From the cell containing the given text, extract its center point as (X, Y) coordinate. 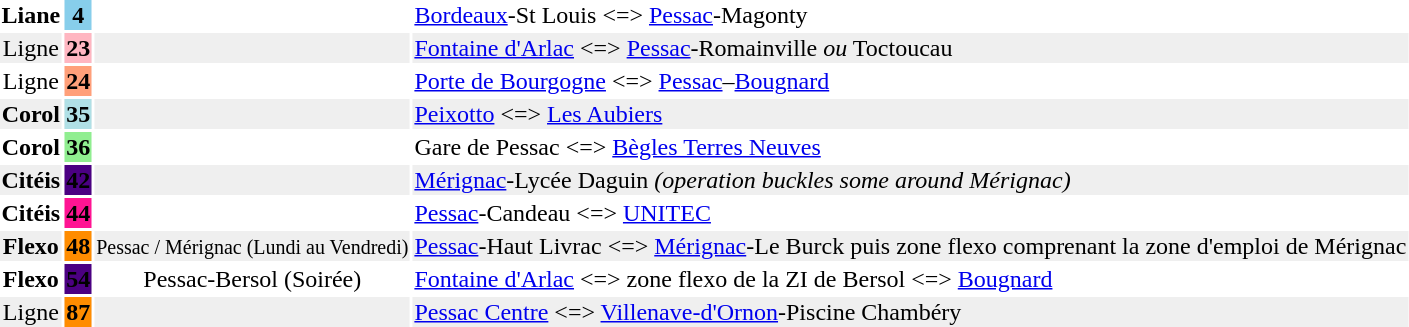
Peixotto <=> Les Aubiers (910, 114)
Porte de Bourgogne <=> Pessac–Bougnard (910, 81)
Mérignac-Lycée Daguin (operation buckles some around Mérignac) (910, 180)
Pessac Centre <=> Villenave-d'Ornon-Piscine Chambéry (910, 312)
Pessac-Bersol (Soirée) (252, 279)
4 (78, 15)
36 (78, 147)
Fontaine d'Arlac <=> zone flexo de la ZI de Bersol <=> Bougnard (910, 279)
42 (78, 180)
Pessac-Haut Livrac <=> Mérignac-Le Burck puis zone flexo comprenant la zone d'emploi de Mérignac (910, 246)
Pessac-Candeau <=> UNITEC (910, 213)
Pessac / Mérignac (Lundi au Vendredi) (252, 246)
Bordeaux-St Louis <=> Pessac-Magonty (910, 15)
48 (78, 246)
44 (78, 213)
24 (78, 81)
Gare de Pessac <=> Bègles Terres Neuves (910, 147)
Fontaine d'Arlac <=> Pessac-Romainville ou Toctoucau (910, 48)
87 (78, 312)
23 (78, 48)
Liane (31, 15)
54 (78, 279)
35 (78, 114)
